From the cell containing the given text, extract its center point as [x, y] coordinate. 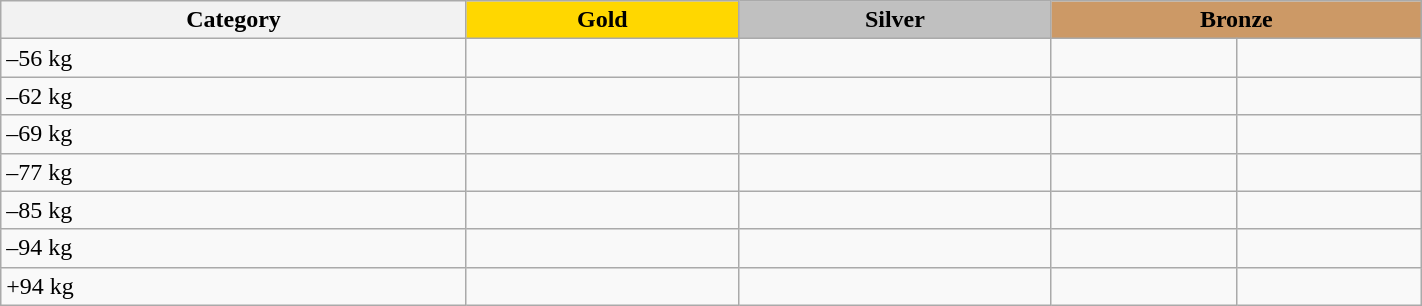
+94 kg [234, 286]
–94 kg [234, 248]
Category [234, 20]
–77 kg [234, 172]
Silver [894, 20]
–56 kg [234, 58]
–62 kg [234, 96]
–69 kg [234, 134]
Gold [602, 20]
–85 kg [234, 210]
Bronze [1236, 20]
